Find where the given text appears and provide that cell's center as [X, Y] coordinate. 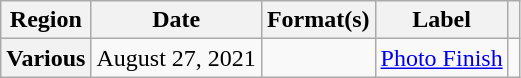
Date [176, 20]
Photo Finish [442, 58]
Region [46, 20]
Format(s) [318, 20]
Label [442, 20]
August 27, 2021 [176, 58]
Various [46, 58]
